Locate the cell with the specified text and output its (X, Y) center coordinate. 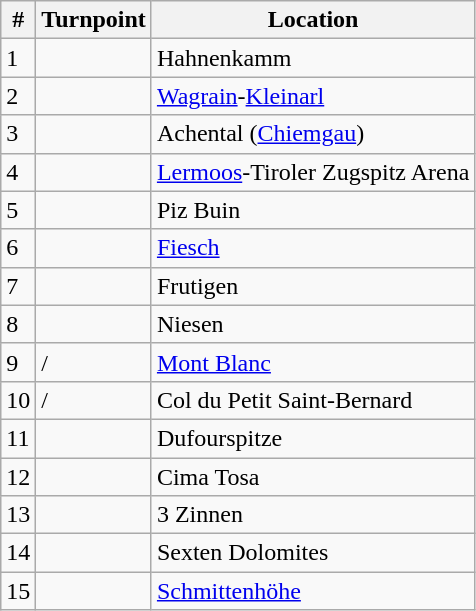
Frutigen (312, 286)
8 (18, 324)
14 (18, 553)
11 (18, 438)
Location (312, 20)
10 (18, 400)
Sexten Dolomites (312, 553)
# (18, 20)
9 (18, 362)
15 (18, 591)
13 (18, 515)
Schmittenhöhe (312, 591)
Col du Petit Saint-Bernard (312, 400)
Piz Buin (312, 210)
Dufourspitze (312, 438)
12 (18, 477)
7 (18, 286)
Achental (Chiemgau) (312, 134)
3 (18, 134)
2 (18, 96)
4 (18, 172)
1 (18, 58)
Wagrain-Kleinarl (312, 96)
Fiesch (312, 248)
Niesen (312, 324)
Mont Blanc (312, 362)
5 (18, 210)
Lermoos-Tiroler Zugspitz Arena (312, 172)
6 (18, 248)
Hahnenkamm (312, 58)
3 Zinnen (312, 515)
Turnpoint (94, 20)
Cima Tosa (312, 477)
